From the cell containing the given text, extract its center point as [X, Y] coordinate. 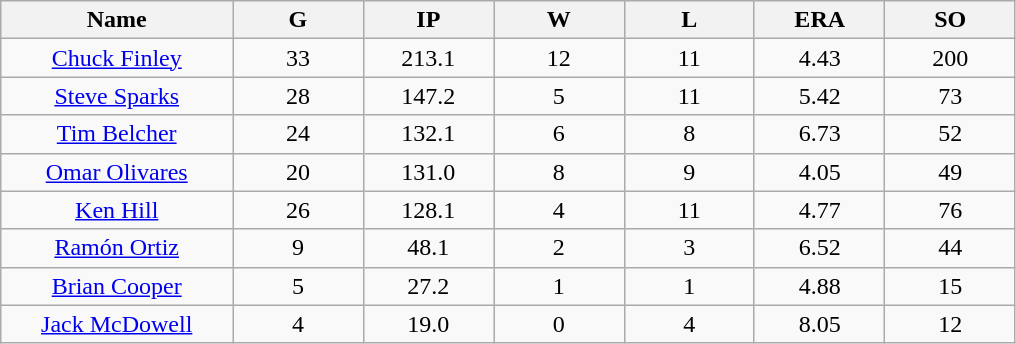
4.05 [819, 172]
19.0 [428, 324]
49 [950, 172]
Tim Belcher [117, 134]
4.43 [819, 58]
6.52 [819, 248]
44 [950, 248]
L [689, 20]
W [559, 20]
Jack McDowell [117, 324]
ERA [819, 20]
Omar Olivares [117, 172]
15 [950, 286]
Chuck Finley [117, 58]
8.05 [819, 324]
G [298, 20]
Name [117, 20]
200 [950, 58]
4.77 [819, 210]
0 [559, 324]
26 [298, 210]
SO [950, 20]
Ramón Ortiz [117, 248]
IP [428, 20]
3 [689, 248]
24 [298, 134]
4.88 [819, 286]
76 [950, 210]
213.1 [428, 58]
27.2 [428, 286]
48.1 [428, 248]
128.1 [428, 210]
2 [559, 248]
Ken Hill [117, 210]
6 [559, 134]
20 [298, 172]
132.1 [428, 134]
73 [950, 96]
6.73 [819, 134]
28 [298, 96]
5.42 [819, 96]
Steve Sparks [117, 96]
52 [950, 134]
147.2 [428, 96]
131.0 [428, 172]
Brian Cooper [117, 286]
33 [298, 58]
